Capture the cell that displays the provided text and extract its [x, y] central coordinate. 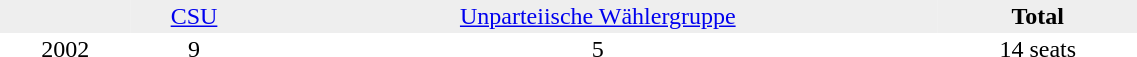
CSU [194, 16]
Unparteiische Wählergruppe [598, 16]
